Extract the (X, Y) coordinate from the center of the cell holding the provided text.  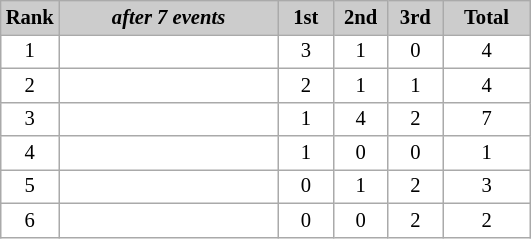
1st (306, 17)
Rank (30, 17)
after 7 events (169, 17)
3rd (416, 17)
6 (30, 220)
7 (487, 119)
5 (30, 186)
2nd (360, 17)
Total (487, 17)
